Capture the cell that displays the provided text and extract its (x, y) central coordinate. 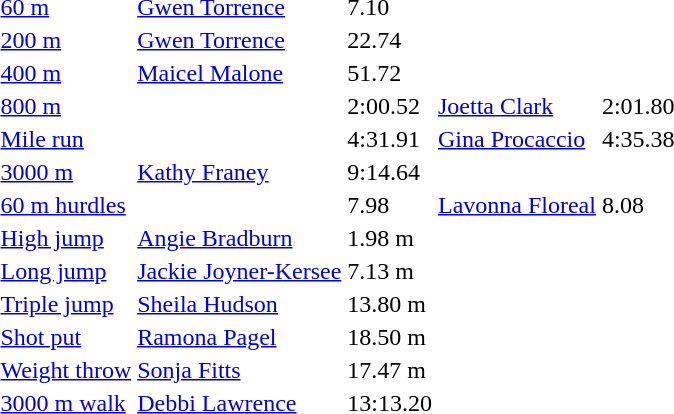
22.74 (390, 40)
Lavonna Floreal (516, 205)
Sheila Hudson (240, 304)
4:31.91 (390, 139)
7.13 m (390, 271)
Kathy Franey (240, 172)
7.98 (390, 205)
Gina Procaccio (516, 139)
18.50 m (390, 337)
Gwen Torrence (240, 40)
Angie Bradburn (240, 238)
Joetta Clark (516, 106)
17.47 m (390, 370)
Maicel Malone (240, 73)
2:00.52 (390, 106)
Ramona Pagel (240, 337)
1.98 m (390, 238)
9:14.64 (390, 172)
51.72 (390, 73)
13.80 m (390, 304)
Sonja Fitts (240, 370)
Jackie Joyner-Kersee (240, 271)
